Extract the [X, Y] coordinate from the center of the cell holding the provided text.  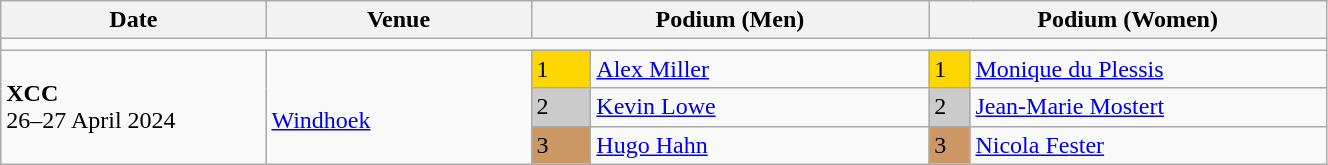
Podium (Women) [1128, 20]
Venue [398, 20]
XCC 26–27 April 2024 [134, 107]
Monique du Plessis [1148, 69]
Kevin Lowe [760, 107]
Hugo Hahn [760, 145]
Alex Miller [760, 69]
Podium (Men) [730, 20]
Date [134, 20]
Jean-Marie Mostert [1148, 107]
Windhoek [398, 107]
Nicola Fester [1148, 145]
